For the text-containing cell, return its midpoint in [X, Y] coordinate format. 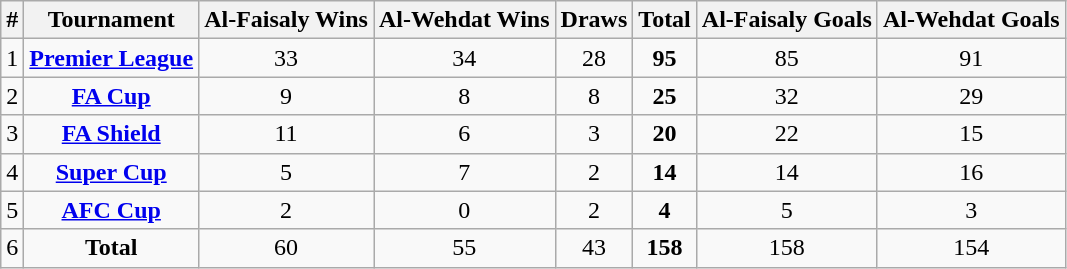
FA Cup [112, 96]
FA Shield [112, 134]
Tournament [112, 20]
55 [465, 248]
16 [971, 172]
34 [465, 58]
20 [665, 134]
22 [786, 134]
29 [971, 96]
85 [786, 58]
1 [12, 58]
7 [465, 172]
Al-Wehdat Wins [465, 20]
28 [594, 58]
Super Cup [112, 172]
# [12, 20]
33 [286, 58]
15 [971, 134]
154 [971, 248]
9 [286, 96]
25 [665, 96]
60 [286, 248]
43 [594, 248]
95 [665, 58]
Al-Faisaly Wins [286, 20]
AFC Cup [112, 210]
Al-Faisaly Goals [786, 20]
Premier League [112, 58]
91 [971, 58]
Al-Wehdat Goals [971, 20]
11 [286, 134]
32 [786, 96]
Draws [594, 20]
0 [465, 210]
